Pinpoint the cell where the given text exists, returning its [X, Y] midpoint coordinate. 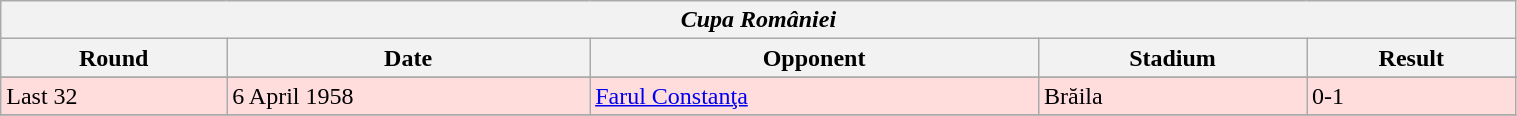
Result [1411, 58]
Date [408, 58]
Last 32 [114, 96]
Brăila [1172, 96]
Stadium [1172, 58]
0-1 [1411, 96]
Farul Constanţa [814, 96]
6 April 1958 [408, 96]
Opponent [814, 58]
Cupa României [758, 20]
Round [114, 58]
